Detect which cell encompasses the target text, then output its [X, Y] center coordinate. 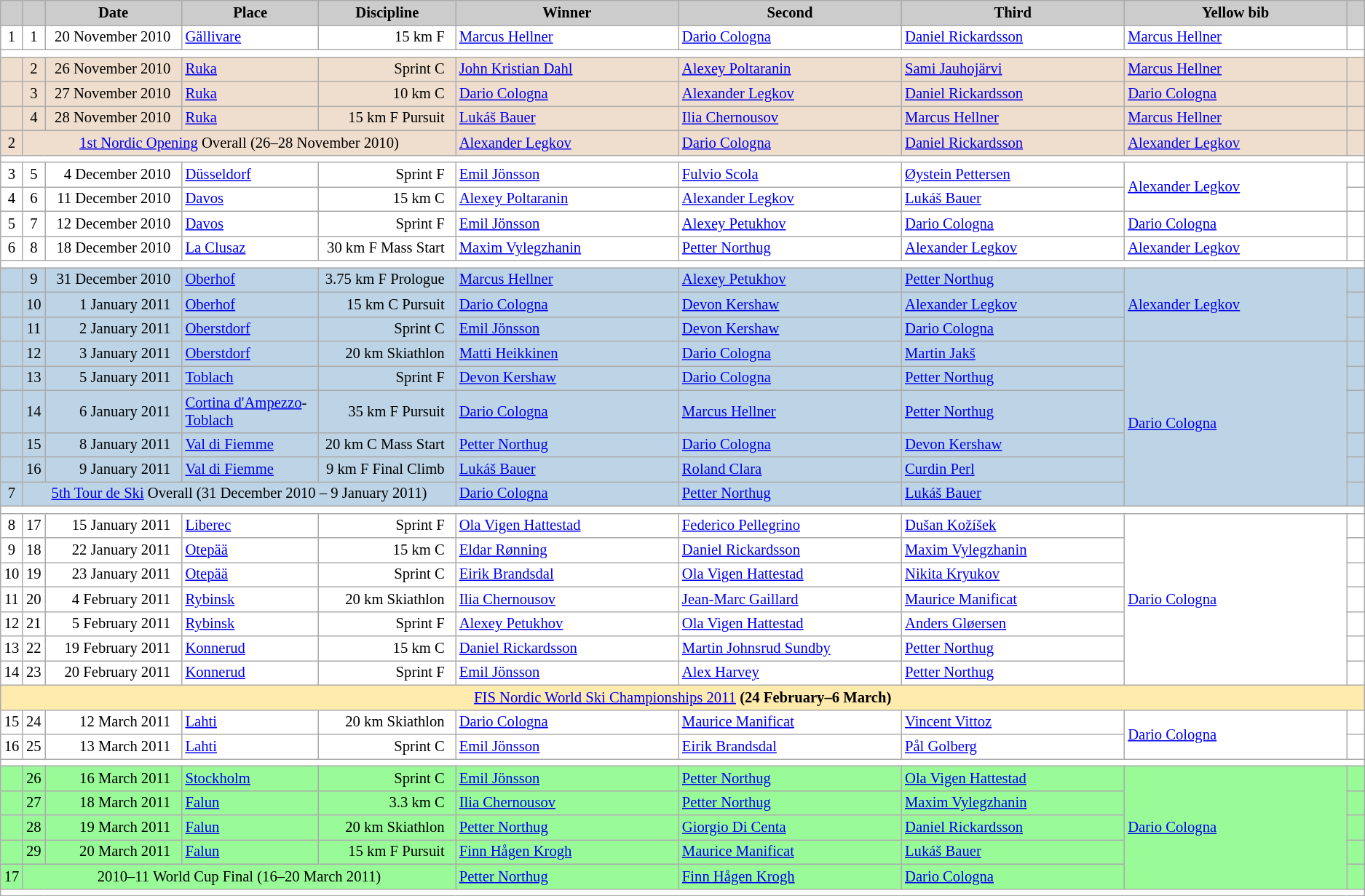
Matti Heikkinen [567, 353]
2 January 2011 [114, 329]
12 December 2010 [114, 223]
24 [33, 722]
21 [33, 624]
Toblach [250, 378]
Pål Golberg [1013, 746]
Federico Pellegrino [790, 526]
19 [33, 574]
Second [790, 12]
Liberec [250, 526]
28 [33, 828]
4 February 2011 [114, 599]
FIS Nordic World Ski Championships 2011 (24 February–6 March) [683, 697]
12 March 2011 [114, 722]
Curdin Perl [1013, 469]
Discipline [387, 12]
23 [33, 673]
5th Tour de Ski Overall (31 December 2010 – 9 January 2011) [239, 493]
La Clusaz [250, 248]
John Kristian Dahl [567, 69]
Gällivare [250, 37]
2010–11 World Cup Final (16–20 March 2011) [239, 876]
Date [114, 12]
8 January 2011 [114, 445]
3 January 2011 [114, 353]
18 March 2011 [114, 803]
Yellow bib [1235, 12]
19 March 2011 [114, 828]
Anders Gløersen [1013, 624]
15 January 2011 [114, 526]
Alex Harvey [790, 673]
15 km C Pursuit [387, 304]
Fulvio Scola [790, 174]
20 March 2011 [114, 852]
Vincent Vittoz [1013, 722]
19 February 2011 [114, 649]
6 January 2011 [114, 411]
Martin Jakš [1013, 353]
11 December 2010 [114, 199]
Giorgio Di Centa [790, 828]
3.3 km C [387, 803]
Jean-Marc Gaillard [790, 599]
Sami Jauhojärvi [1013, 69]
15 km F [387, 37]
27 [33, 803]
26 November 2010 [114, 69]
26 [33, 778]
22 January 2011 [114, 550]
31 December 2010 [114, 279]
16 March 2011 [114, 778]
Nikita Kryukov [1013, 574]
Martin Johnsrud Sundby [790, 649]
1st Nordic Opening Overall (26–28 November 2010) [239, 143]
35 km F Pursuit [387, 411]
3.75 km F Prologue [387, 279]
9 January 2011 [114, 469]
10 km C [387, 94]
4 December 2010 [114, 174]
Winner [567, 12]
Øystein Pettersen [1013, 174]
20 February 2011 [114, 673]
22 [33, 649]
Dušan Kožíšek [1013, 526]
20 November 2010 [114, 37]
Roland Clara [790, 469]
Third [1013, 12]
1 January 2011 [114, 304]
Eldar Rønning [567, 550]
Düsseldorf [250, 174]
18 [33, 550]
20 km C Mass Start [387, 445]
Stockholm [250, 778]
5 February 2011 [114, 624]
13 March 2011 [114, 746]
29 [33, 852]
20 [33, 599]
27 November 2010 [114, 94]
5 January 2011 [114, 378]
9 km F Final Climb [387, 469]
23 January 2011 [114, 574]
28 November 2010 [114, 118]
Cortina d'Ampezzo-Toblach [250, 411]
18 December 2010 [114, 248]
Place [250, 12]
25 [33, 746]
30 km F Mass Start [387, 248]
